Return (x, y) of the center of cell containing provided text 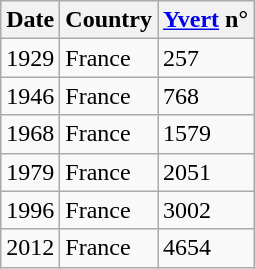
1996 (30, 210)
3002 (206, 210)
Country (109, 20)
1579 (206, 134)
1929 (30, 58)
1979 (30, 172)
2051 (206, 172)
1946 (30, 96)
4654 (206, 248)
768 (206, 96)
Date (30, 20)
Yvert n° (206, 20)
257 (206, 58)
2012 (30, 248)
1968 (30, 134)
